Locate the cell with the specified text and output its (X, Y) center coordinate. 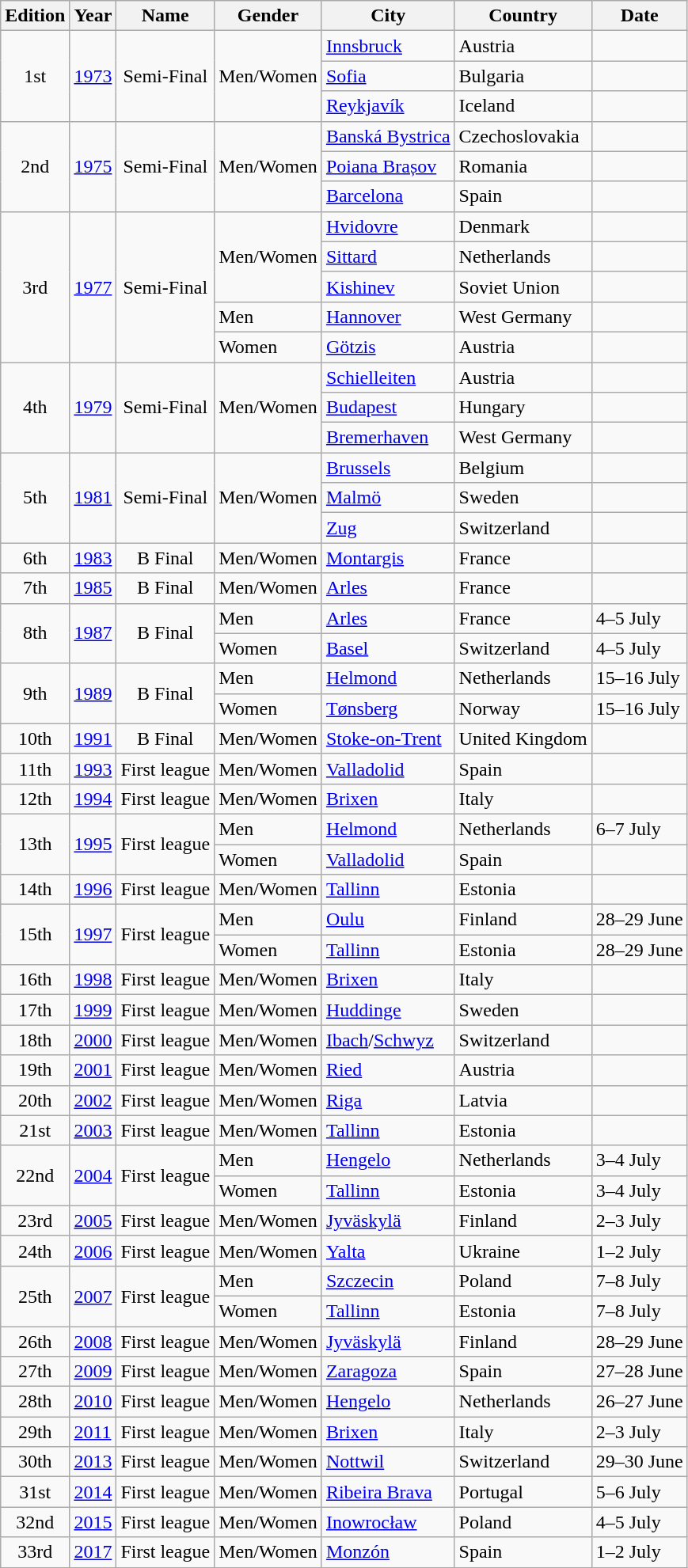
Bulgaria (523, 76)
19th (35, 1070)
Zaragoza (388, 1372)
2004 (93, 1175)
Huddinge (388, 1010)
Monzón (388, 1552)
1st (35, 76)
2015 (93, 1522)
Götzis (388, 347)
1993 (93, 769)
1999 (93, 1010)
2005 (93, 1221)
27–28 June (640, 1372)
5th (35, 498)
Latvia (523, 1100)
1998 (93, 980)
14th (35, 890)
Malmö (388, 498)
1985 (93, 588)
18th (35, 1040)
26th (35, 1342)
20th (35, 1100)
8th (35, 633)
22nd (35, 1175)
4th (35, 408)
Innsbruck (388, 46)
Brussels (388, 468)
Sofia (388, 76)
Date (640, 16)
Czechoslovakia (523, 136)
11th (35, 769)
25th (35, 1296)
1977 (93, 287)
2001 (93, 1070)
Tønsberg (388, 708)
Year (93, 16)
31st (35, 1492)
1973 (93, 76)
26–27 June (640, 1402)
Iceland (523, 106)
Name (165, 16)
1996 (93, 890)
2006 (93, 1251)
1979 (93, 408)
Sittard (388, 256)
1981 (93, 498)
13th (35, 844)
2011 (93, 1432)
7th (35, 588)
12th (35, 799)
32nd (35, 1522)
Zug (388, 528)
Schielleiten (388, 378)
2007 (93, 1296)
Country (523, 16)
United Kingdom (523, 738)
1975 (93, 166)
2002 (93, 1100)
2010 (93, 1402)
Riga (388, 1100)
2000 (93, 1040)
Bremerhaven (388, 438)
Denmark (523, 226)
1987 (93, 633)
10th (35, 738)
2003 (93, 1130)
Romania (523, 166)
1994 (93, 799)
Ibach/Schwyz (388, 1040)
21st (35, 1130)
Barcelona (388, 196)
2014 (93, 1492)
15th (35, 935)
Edition (35, 16)
Inowrocław (388, 1522)
27th (35, 1372)
33rd (35, 1552)
29–30 June (640, 1462)
Budapest (388, 408)
5–6 July (640, 1492)
23rd (35, 1221)
Montargis (388, 558)
Poiana Brașov (388, 166)
Belgium (523, 468)
Ribeira Brava (388, 1492)
9th (35, 693)
City (388, 16)
Hvidovre (388, 226)
Reykjavík (388, 106)
2nd (35, 166)
Norway (523, 708)
1997 (93, 935)
28th (35, 1402)
Yalta (388, 1251)
1989 (93, 693)
Kishinev (388, 287)
2017 (93, 1552)
Soviet Union (523, 287)
Hungary (523, 408)
3rd (35, 287)
16th (35, 980)
Ried (388, 1070)
Portugal (523, 1492)
Banská Bystrica (388, 136)
Nottwil (388, 1462)
Szczecin (388, 1281)
2009 (93, 1372)
Hannover (388, 317)
1995 (93, 844)
2013 (93, 1462)
6th (35, 558)
2008 (93, 1342)
17th (35, 1010)
Ukraine (523, 1251)
Gender (268, 16)
6–7 July (640, 829)
1983 (93, 558)
30th (35, 1462)
Stoke-on-Trent (388, 738)
24th (35, 1251)
Basel (388, 648)
29th (35, 1432)
1991 (93, 738)
Oulu (388, 920)
